Determine the (X, Y) coordinate at the center of the cell enclosing the given text.  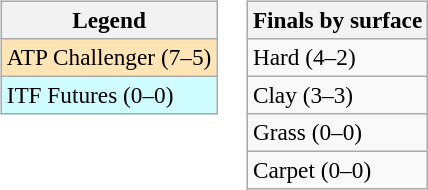
Legend (108, 20)
Grass (0–0) (337, 133)
Hard (4–2) (337, 57)
ATP Challenger (7–5) (108, 57)
Clay (3–3) (337, 95)
Finals by surface (337, 20)
ITF Futures (0–0) (108, 95)
Carpet (0–0) (337, 171)
